Find where the given text appears and provide that cell's center as [X, Y] coordinate. 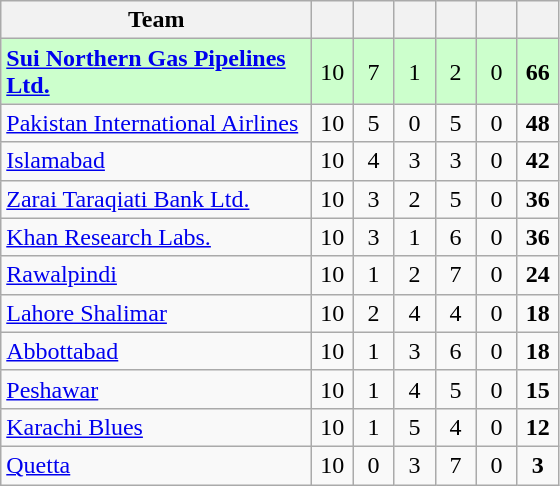
Team [156, 20]
Peshawar [156, 389]
Pakistan International Airlines [156, 123]
Islamabad [156, 161]
24 [538, 275]
Khan Research Labs. [156, 237]
66 [538, 72]
42 [538, 161]
Sui Northern Gas Pipelines Ltd. [156, 72]
Karachi Blues [156, 427]
48 [538, 123]
Rawalpindi [156, 275]
Zarai Taraqiati Bank Ltd. [156, 199]
Abbottabad [156, 351]
12 [538, 427]
Lahore Shalimar [156, 313]
15 [538, 389]
Quetta [156, 465]
